Determine the [X, Y] coordinate at the center of the cell enclosing the given text.  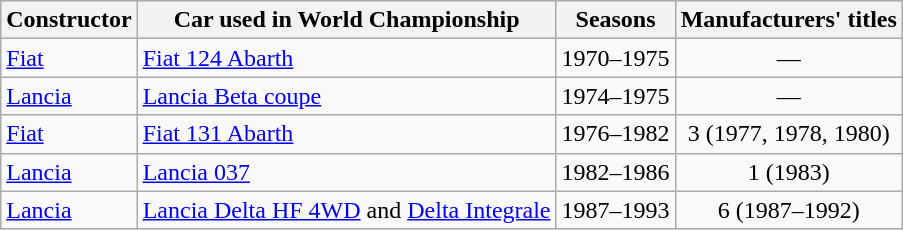
1970–1975 [616, 58]
Lancia Beta coupe [346, 96]
Lancia 037 [346, 172]
1987–1993 [616, 210]
1 (1983) [788, 172]
1976–1982 [616, 134]
3 (1977, 1978, 1980) [788, 134]
Manufacturers' titles [788, 20]
1974–1975 [616, 96]
6 (1987–1992) [788, 210]
1982–1986 [616, 172]
Lancia Delta HF 4WD and Delta Integrale [346, 210]
Constructor [69, 20]
Car used in World Championship [346, 20]
Seasons [616, 20]
Fiat 131 Abarth [346, 134]
Fiat 124 Abarth [346, 58]
